Return (X, Y) of the center of cell containing provided text 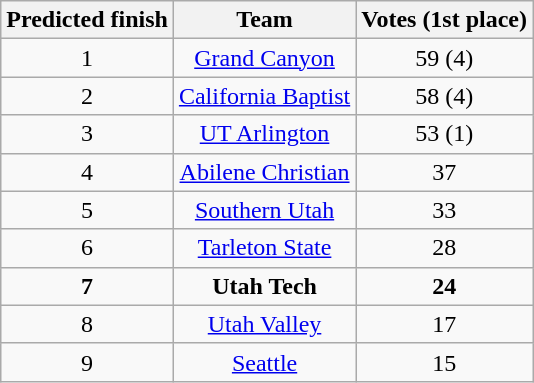
Utah Tech (264, 286)
8 (88, 324)
Votes (1st place) (444, 20)
UT Arlington (264, 134)
Predicted finish (88, 20)
58 (4) (444, 96)
Southern Utah (264, 210)
3 (88, 134)
17 (444, 324)
Abilene Christian (264, 172)
59 (4) (444, 58)
2 (88, 96)
Tarleton State (264, 248)
Team (264, 20)
7 (88, 286)
53 (1) (444, 134)
9 (88, 362)
Grand Canyon (264, 58)
5 (88, 210)
4 (88, 172)
33 (444, 210)
Utah Valley (264, 324)
6 (88, 248)
24 (444, 286)
37 (444, 172)
28 (444, 248)
15 (444, 362)
California Baptist (264, 96)
Seattle (264, 362)
1 (88, 58)
